Return (X, Y) of the center of cell containing provided text 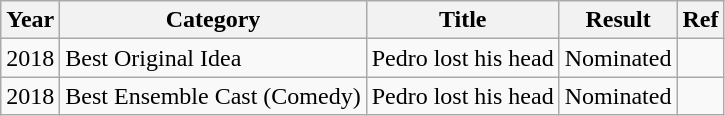
Title (462, 20)
Best Ensemble Cast (Comedy) (213, 96)
Best Original Idea (213, 58)
Category (213, 20)
Ref (700, 20)
Result (618, 20)
Year (30, 20)
